Output the (x, y) coordinate of the center of the cell containing the given text.  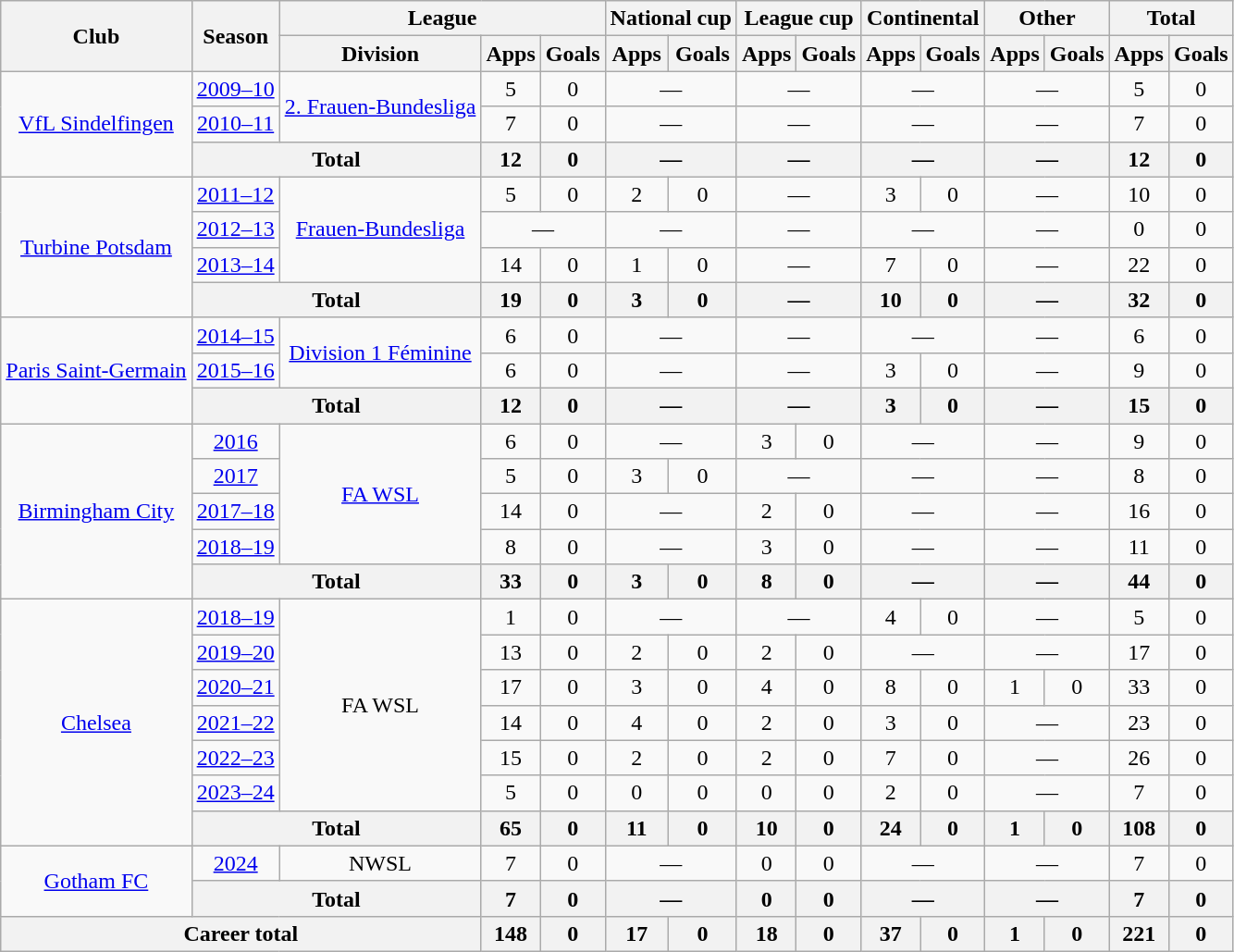
2009–10 (235, 89)
2010–11 (235, 124)
44 (1139, 582)
Birmingham City (96, 512)
2024 (235, 863)
2017 (235, 476)
Club (96, 36)
National cup (671, 19)
108 (1139, 828)
Turbine Potsdam (96, 247)
2023–24 (235, 793)
148 (511, 933)
NWSL (380, 863)
2019–20 (235, 652)
Other (1047, 19)
2016 (235, 441)
Career total (241, 933)
26 (1139, 758)
Season (235, 36)
2014–15 (235, 335)
37 (891, 933)
2017–18 (235, 512)
2011–12 (235, 194)
19 (511, 300)
2. Frauen-Bundesliga (380, 106)
League (442, 19)
24 (891, 828)
18 (766, 933)
Frauen-Bundesliga (380, 229)
221 (1139, 933)
Paris Saint-Germain (96, 370)
16 (1139, 512)
Continental (923, 19)
Gotham FC (96, 881)
22 (1139, 265)
65 (511, 828)
League cup (798, 19)
Division (380, 54)
Division 1 Féminine (380, 352)
2013–14 (235, 265)
2021–22 (235, 723)
2015–16 (235, 370)
VfL Sindelfingen (96, 124)
2020–21 (235, 687)
32 (1139, 300)
Chelsea (96, 723)
2022–23 (235, 758)
2012–13 (235, 229)
13 (511, 652)
23 (1139, 723)
